Output the (X, Y) coordinate of the center of the cell containing the given text.  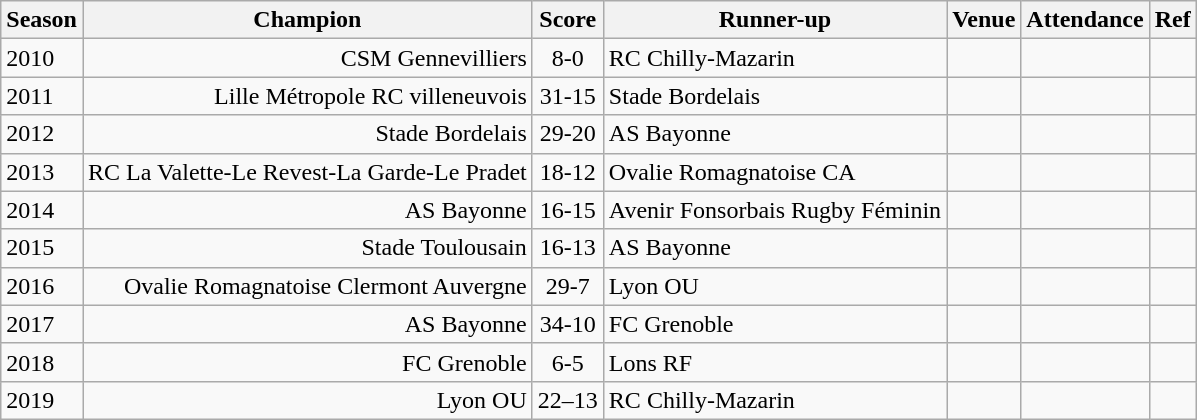
8-0 (568, 58)
CSM Gennevilliers (307, 58)
2015 (42, 248)
16-13 (568, 248)
29-7 (568, 286)
34-10 (568, 324)
Attendance (1085, 20)
RC La Valette-Le Revest-La Garde-Le Pradet (307, 172)
Ovalie Romagnatoise Clermont Auvergne (307, 286)
2011 (42, 96)
18-12 (568, 172)
Runner-up (774, 20)
Ovalie Romagnatoise CA (774, 172)
2012 (42, 134)
Ref (1172, 20)
Champion (307, 20)
Stade Toulousain (307, 248)
2016 (42, 286)
22–13 (568, 400)
Season (42, 20)
29-20 (568, 134)
31-15 (568, 96)
2017 (42, 324)
2014 (42, 210)
Lille Métropole RC villeneuvois (307, 96)
Venue (984, 20)
2010 (42, 58)
Score (568, 20)
2018 (42, 362)
Lons RF (774, 362)
16-15 (568, 210)
2019 (42, 400)
6-5 (568, 362)
2013 (42, 172)
Avenir Fonsorbais Rugby Féminin (774, 210)
